Determine the (x, y) coordinate at the center of the cell enclosing the given text.  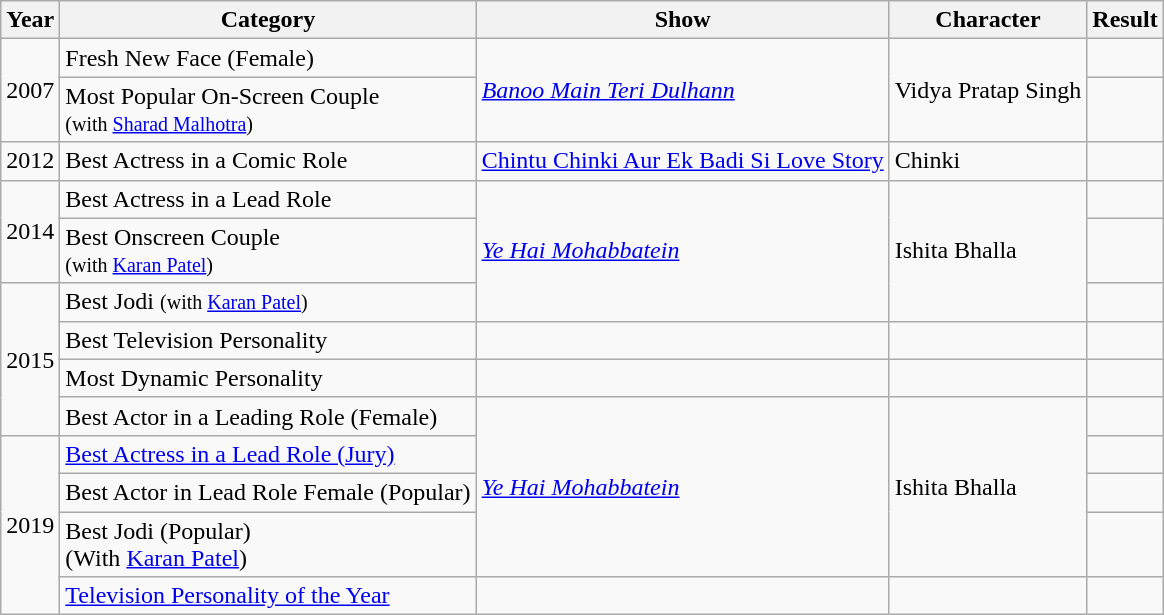
2007 (30, 90)
Most Dynamic Personality (268, 378)
Chinki (988, 161)
Banoo Main Teri Dulhann (682, 90)
Best Actress in a Lead Role (268, 199)
Character (988, 20)
2012 (30, 161)
Category (268, 20)
Result (1125, 20)
Vidya Pratap Singh (988, 90)
Best Actress in a Lead Role (Jury) (268, 454)
Year (30, 20)
Best Onscreen Couple(with Karan Patel) (268, 250)
Most Popular On-Screen Couple(with Sharad Malhotra) (268, 110)
Television Personality of the Year (268, 596)
Fresh New Face (Female) (268, 58)
2014 (30, 232)
Show (682, 20)
Best Jodi (Popular)(With Karan Patel) (268, 544)
Best Television Personality (268, 340)
Best Jodi (with Karan Patel) (268, 302)
Best Actress in a Comic Role (268, 161)
2019 (30, 524)
Best Actor in a Leading Role (Female) (268, 416)
Best Actor in Lead Role Female (Popular) (268, 492)
Chintu Chinki Aur Ek Badi Si Love Story (682, 161)
2015 (30, 359)
